For the text-containing cell, return its midpoint in [x, y] coordinate format. 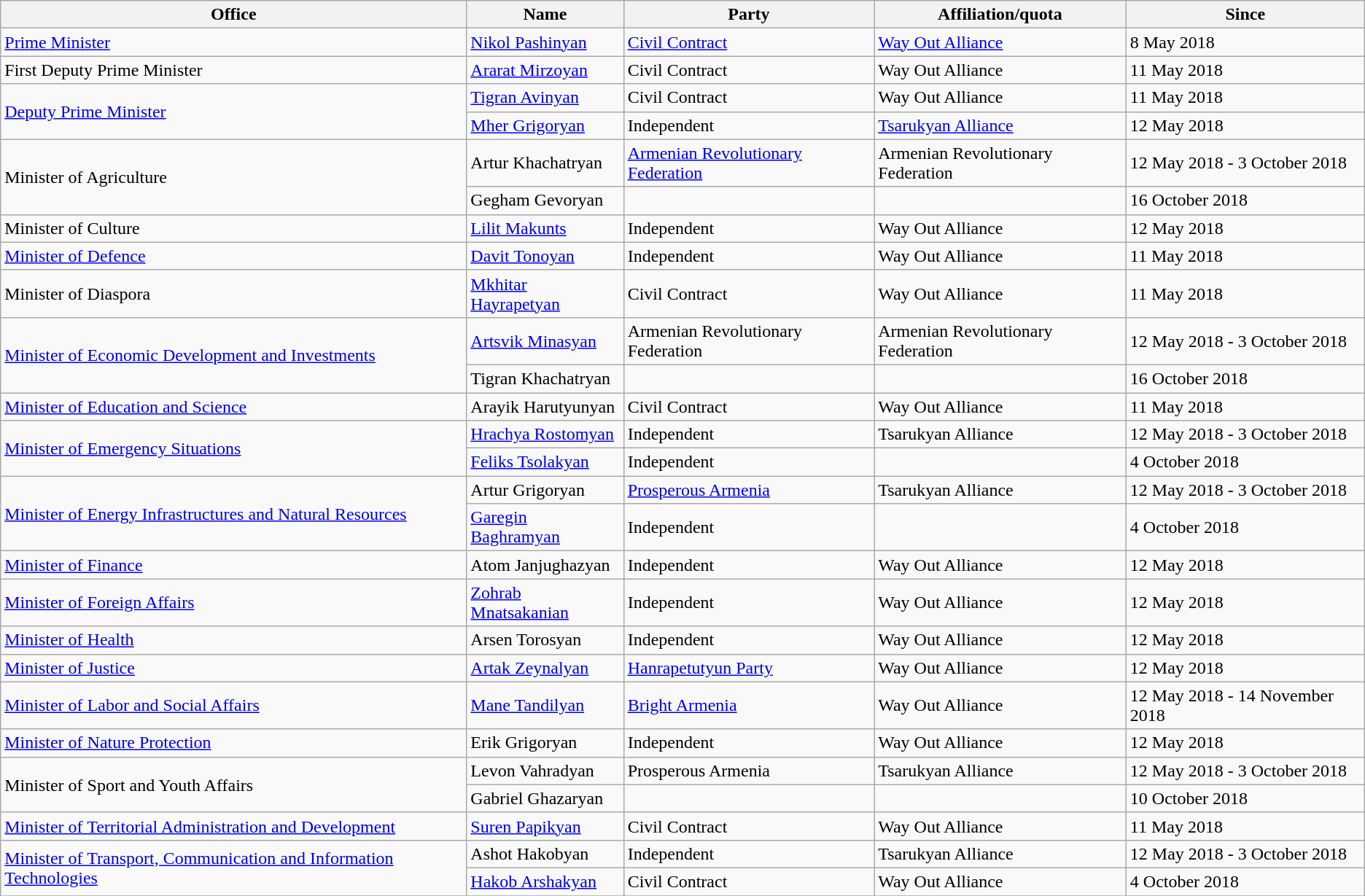
Minister of Foreign Affairs [233, 602]
Gabriel Ghazaryan [545, 798]
Minister of Emergency Situations [233, 448]
Party [749, 15]
Minister of Sport and Youth Affairs [233, 784]
Mher Grigoryan [545, 125]
Mkhitar Hayrapetyan [545, 293]
Hrachya Rostomyan [545, 435]
Ararat Mirzoyan [545, 70]
Nikol Pashinyan [545, 42]
Hakob Arshakyan [545, 881]
Minister of Culture [233, 228]
Prime Minister [233, 42]
Tigran Khachatryan [545, 378]
Mane Tandilyan [545, 706]
Minister of Defence [233, 256]
Artak Zeynalyan [545, 668]
Artur Grigoryan [545, 490]
Arsen Torosyan [545, 640]
Suren Papikyan [545, 826]
Levon Vahradyan [545, 771]
12 May 2018 - 14 November 2018 [1245, 706]
Garegin Baghramyan [545, 528]
Since [1245, 15]
Artur Khachatryan [545, 163]
Erik Grigoryan [545, 743]
Feliks Tsolakyan [545, 462]
Lilit Makunts [545, 228]
Zohrab Mnatsakanian [545, 602]
Minister of Transport, Communication and Information Technologies [233, 868]
Arayik Harutyunyan [545, 406]
8 May 2018 [1245, 42]
Minister of Territorial Administration and Development [233, 826]
Minister of Diaspora [233, 293]
Minister of Economic Development and Investments [233, 354]
Minister of Finance [233, 565]
Minister of Education and Science [233, 406]
Minister of Agriculture [233, 176]
Minister of Justice [233, 668]
First Deputy Prime Minister [233, 70]
Affiliation/quota [1000, 15]
Davit Tonoyan [545, 256]
Artsvik Minasyan [545, 341]
Gegham Gevoryan [545, 200]
Tigran Avinyan [545, 98]
Atom Janjughazyan [545, 565]
Bright Armenia [749, 706]
Minister of Labor and Social Affairs [233, 706]
Name [545, 15]
10 October 2018 [1245, 798]
Office [233, 15]
Hanrapetutyun Party [749, 668]
Deputy Prime Minister [233, 112]
Minister of Energy Infrastructures and Natural Resources [233, 513]
Minister of Health [233, 640]
Ashot Hakobyan [545, 854]
Minister of Nature Protection [233, 743]
